Locate the cell with the specified text and output its [x, y] center coordinate. 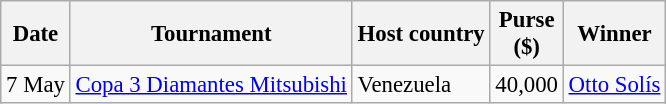
Tournament [211, 34]
Copa 3 Diamantes Mitsubishi [211, 85]
Date [36, 34]
Host country [421, 34]
Otto Solís [614, 85]
Venezuela [421, 85]
7 May [36, 85]
Winner [614, 34]
40,000 [526, 85]
Purse($) [526, 34]
